Identify which cell holds the provided text, then report its (X, Y) central coordinate. 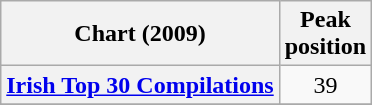
39 (325, 85)
Chart (2009) (140, 34)
Irish Top 30 Compilations (140, 85)
Peakposition (325, 34)
